Determine the (x, y) coordinate at the center of the cell enclosing the given text.  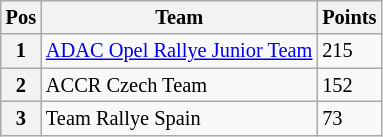
Team Rallye Spain (179, 118)
1 (21, 51)
Pos (21, 17)
ACCR Czech Team (179, 85)
73 (349, 118)
Team (179, 17)
Points (349, 17)
152 (349, 85)
215 (349, 51)
3 (21, 118)
2 (21, 85)
ADAC Opel Rallye Junior Team (179, 51)
